Output the [X, Y] coordinate of the center of the cell containing the given text.  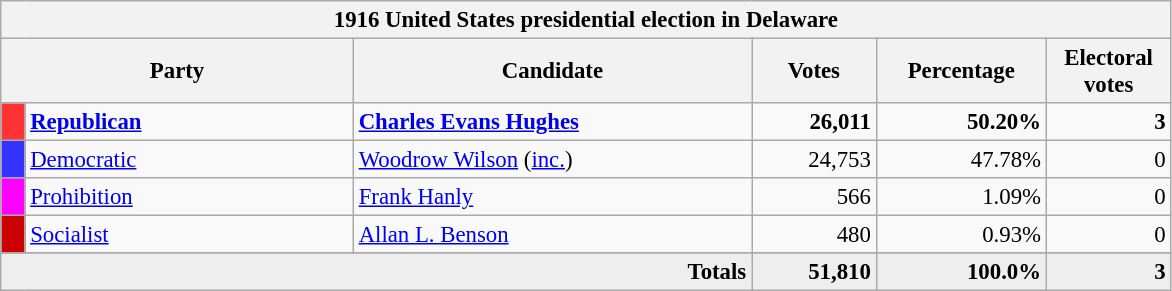
26,011 [814, 122]
Party [178, 72]
566 [814, 197]
480 [814, 235]
1916 United States presidential election in Delaware [586, 20]
Candidate [552, 72]
47.78% [961, 160]
Prohibition [189, 197]
24,753 [814, 160]
Socialist [189, 235]
Frank Hanly [552, 197]
1.09% [961, 197]
50.20% [961, 122]
Allan L. Benson [552, 235]
0.93% [961, 235]
Electoral votes [1108, 72]
Democratic [189, 160]
Charles Evans Hughes [552, 122]
Woodrow Wilson (inc.) [552, 160]
Republican [189, 122]
3 [1108, 122]
Votes [814, 72]
Percentage [961, 72]
